Search for the cell housing the specified text and yield its [x, y] center coordinate. 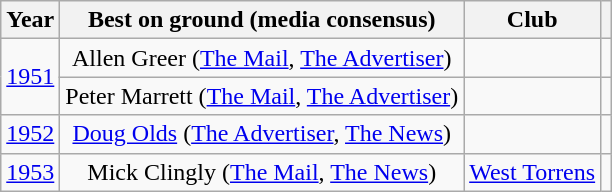
Peter Marrett (The Mail, The Advertiser) [262, 96]
1953 [30, 172]
1952 [30, 134]
1951 [30, 77]
West Torrens [532, 172]
Best on ground (media consensus) [262, 20]
Club [532, 20]
Doug Olds (The Advertiser, The News) [262, 134]
Year [30, 20]
Mick Clingly (The Mail, The News) [262, 172]
Allen Greer (The Mail, The Advertiser) [262, 58]
